For the text-containing cell, return its midpoint in [X, Y] coordinate format. 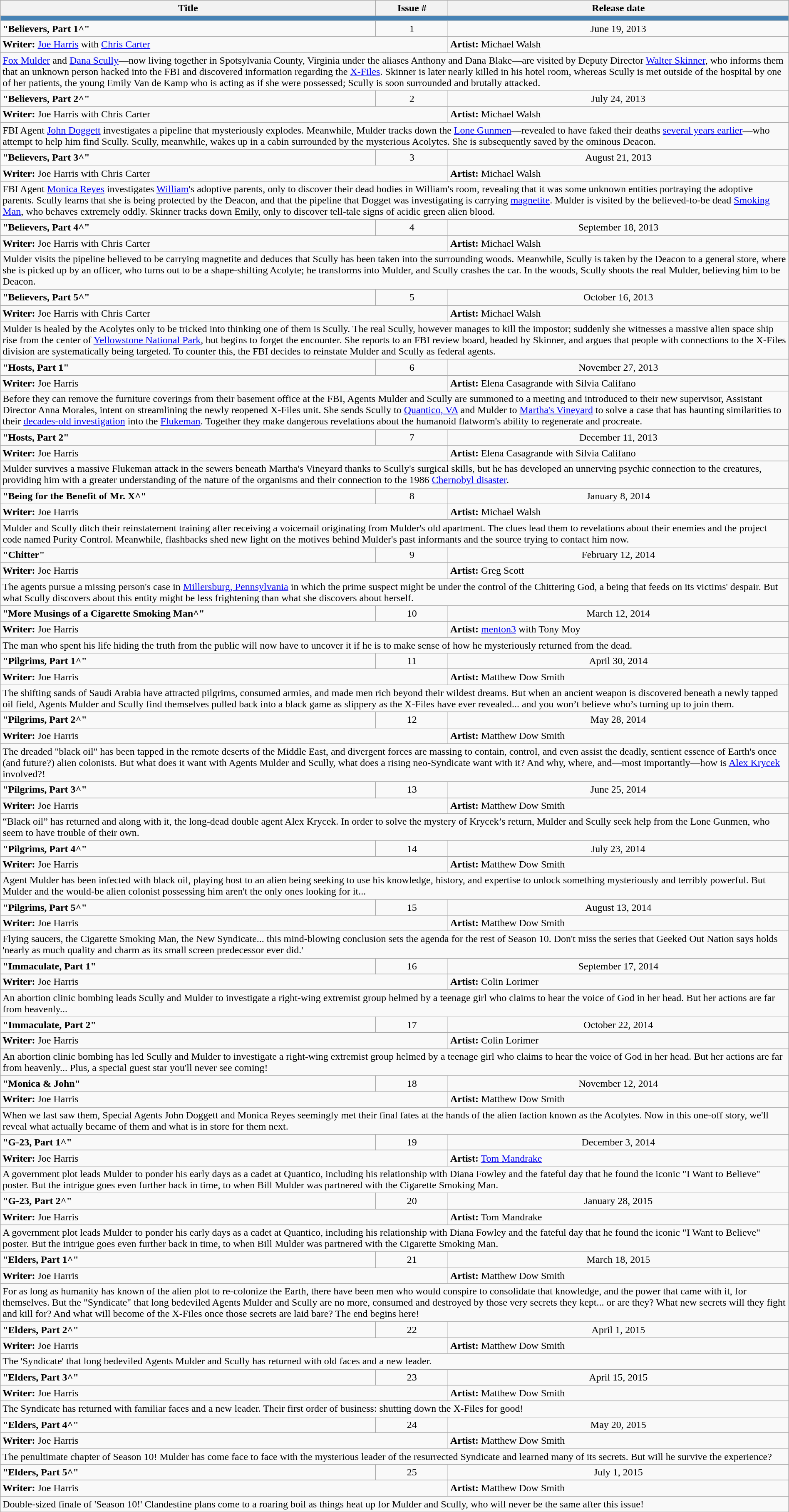
April 1, 2015 [618, 1330]
The 'Syndicate' that long bedeviled Agents Mulder and Scully has returned with old faces and a new leader. [394, 1361]
June 25, 2014 [618, 790]
"More Musings of a Cigarette Smoking Man^" [188, 614]
December 3, 2014 [618, 1142]
July 23, 2014 [618, 848]
7 [412, 437]
14 [412, 848]
15 [412, 907]
November 12, 2014 [618, 1083]
"Believers, Part 2^" [188, 99]
9 [412, 555]
10 [412, 614]
March 12, 2014 [618, 614]
Artist: menton3 with Tony Moy [618, 630]
"Being for the Benefit of Mr. X^" [188, 496]
"Believers, Part 3^" [188, 157]
19 [412, 1142]
"Hosts, Part 2" [188, 437]
March 18, 2015 [618, 1260]
April 30, 2014 [618, 661]
December 11, 2013 [618, 437]
"G-23, Part 2^" [188, 1201]
"Elders, Part 3^" [188, 1377]
"Elders, Part 1^" [188, 1260]
May 28, 2014 [618, 720]
"Pilgrims, Part 1^" [188, 661]
1 [412, 29]
"Immaculate, Part 2" [188, 1025]
8 [412, 496]
Artist: Greg Scott [618, 570]
"Chitter" [188, 555]
16 [412, 966]
January 8, 2014 [618, 496]
22 [412, 1330]
February 12, 2014 [618, 555]
4 [412, 227]
21 [412, 1260]
"Pilgrims, Part 4^" [188, 848]
17 [412, 1025]
2 [412, 99]
5 [412, 297]
November 27, 2013 [618, 367]
"Pilgrims, Part 3^" [188, 790]
August 21, 2013 [618, 157]
20 [412, 1201]
"G-23, Part 1^" [188, 1142]
January 28, 2015 [618, 1201]
"Believers, Part 5^" [188, 297]
"Elders, Part 5^" [188, 1472]
12 [412, 720]
August 13, 2014 [618, 907]
"Monica & John" [188, 1083]
11 [412, 661]
"Hosts, Part 1" [188, 367]
24 [412, 1425]
Title [188, 8]
September 18, 2013 [618, 227]
The Syndicate has returned with familiar faces and a new leader. Their first order of business: shutting down the X-Files for good! [394, 1409]
October 16, 2013 [618, 297]
May 20, 2015 [618, 1425]
13 [412, 790]
"Pilgrims, Part 5^" [188, 907]
"Elders, Part 4^" [188, 1425]
25 [412, 1472]
6 [412, 367]
3 [412, 157]
"Believers, Part 4^" [188, 227]
"Immaculate, Part 1" [188, 966]
23 [412, 1377]
"Pilgrims, Part 2^" [188, 720]
April 15, 2015 [618, 1377]
July 24, 2013 [618, 99]
July 1, 2015 [618, 1472]
June 19, 2013 [618, 29]
September 17, 2014 [618, 966]
October 22, 2014 [618, 1025]
18 [412, 1083]
"Believers, Part 1^" [188, 29]
Issue # [412, 8]
Release date [618, 8]
"Elders, Part 2^" [188, 1330]
